Pinpoint the cell where the given text exists, returning its (x, y) midpoint coordinate. 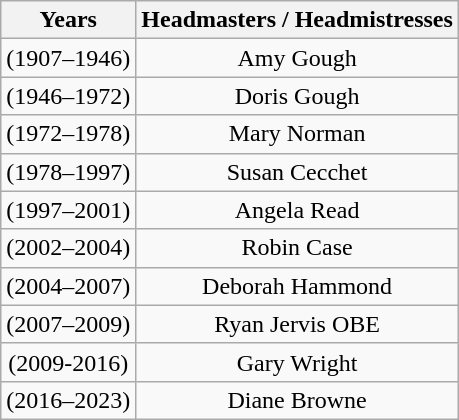
Susan Cecchet (298, 172)
(2004–2007) (68, 286)
Years (68, 20)
Amy Gough (298, 58)
(1978–1997) (68, 172)
(1972–1978) (68, 134)
(2016–2023) (68, 400)
Angela Read (298, 210)
Mary Norman (298, 134)
Ryan Jervis OBE (298, 324)
(2002–2004) (68, 248)
(2009-2016) (68, 362)
Headmasters / Headmistresses (298, 20)
(1946–1972) (68, 96)
(1907–1946) (68, 58)
Diane Browne (298, 400)
Deborah Hammond (298, 286)
Gary Wright (298, 362)
Doris Gough (298, 96)
Robin Case (298, 248)
(2007–2009) (68, 324)
(1997–2001) (68, 210)
